Return the [X, Y] coordinate for the center point of the cell that contains the specified text.  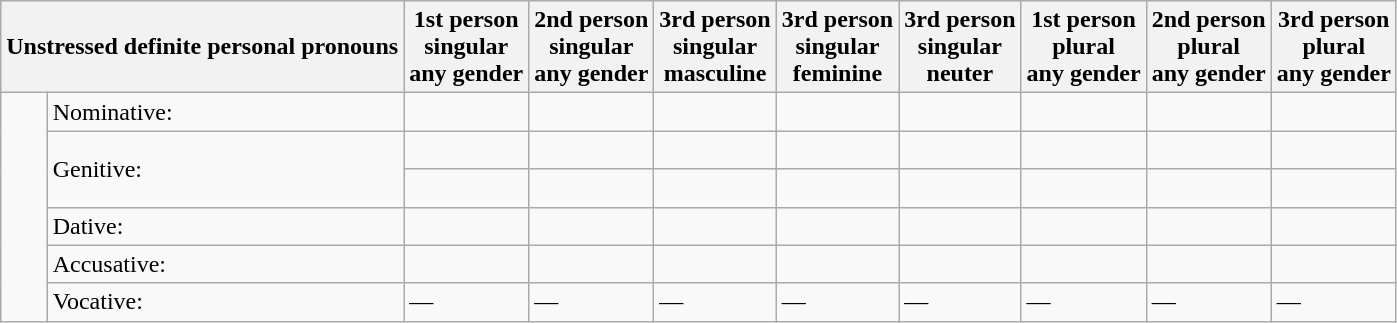
3rd personsingularfeminine [837, 47]
1st personsingularany gender [466, 47]
1st personpluralany gender [1084, 47]
Nominative: [226, 112]
Dative: [226, 226]
3rd personsingularneuter [960, 47]
Vocative: [226, 302]
3rd personpluralany gender [1334, 47]
Accusative: [226, 264]
2nd personpluralany gender [1208, 47]
Genitive: [226, 169]
2nd personsingularany gender [592, 47]
3rd personsingularmasculine [715, 47]
Unstressed definite personal pronouns [202, 47]
